Identify which cell holds the provided text, then report its (X, Y) central coordinate. 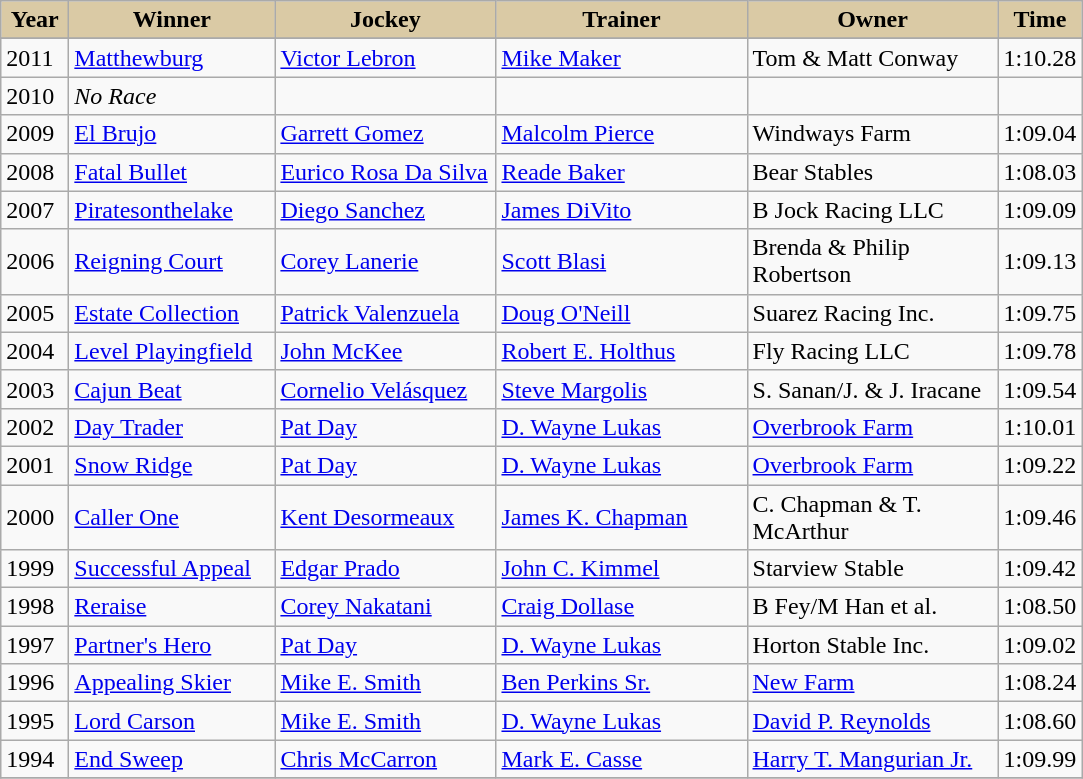
1:09.54 (1040, 389)
Time (1040, 20)
Cornelio Velásquez (386, 389)
1994 (35, 759)
Successful Appeal (172, 569)
1:08.50 (1040, 607)
Caller One (172, 516)
2006 (35, 262)
Partner's Hero (172, 645)
Fly Racing LLC (872, 351)
1:09.09 (1040, 210)
Craig Dollase (622, 607)
End Sweep (172, 759)
1997 (35, 645)
Jockey (386, 20)
No Race (172, 96)
El Brujo (172, 134)
Mike Maker (622, 58)
1:08.24 (1040, 683)
2001 (35, 465)
Mark E. Casse (622, 759)
Reraise (172, 607)
Year (35, 20)
Piratesonthelake (172, 210)
1:09.78 (1040, 351)
Horton Stable Inc. (872, 645)
B Jock Racing LLC (872, 210)
2003 (35, 389)
1998 (35, 607)
Ben Perkins Sr. (622, 683)
Steve Margolis (622, 389)
Owner (872, 20)
Fatal Bullet (172, 172)
Scott Blasi (622, 262)
1:08.03 (1040, 172)
John McKee (386, 351)
B Fey/M Han et al. (872, 607)
1:09.22 (1040, 465)
Diego Sanchez (386, 210)
Brenda & Philip Robertson (872, 262)
1:09.13 (1040, 262)
James K. Chapman (622, 516)
Tom & Matt Conway (872, 58)
1:09.46 (1040, 516)
Reade Baker (622, 172)
1:09.02 (1040, 645)
1995 (35, 721)
Suarez Racing Inc. (872, 313)
2010 (35, 96)
2002 (35, 427)
Reigning Court (172, 262)
Victor Lebron (386, 58)
Estate Collection (172, 313)
2000 (35, 516)
Doug O'Neill (622, 313)
S. Sanan/J. & J. Iracane (872, 389)
Starview Stable (872, 569)
Snow Ridge (172, 465)
1:10.28 (1040, 58)
Lord Carson (172, 721)
Level Playingfield (172, 351)
2011 (35, 58)
2005 (35, 313)
2004 (35, 351)
1999 (35, 569)
Matthewburg (172, 58)
Malcolm Pierce (622, 134)
Windways Farm (872, 134)
1:09.42 (1040, 569)
2009 (35, 134)
Harry T. Mangurian Jr. (872, 759)
James DiVito (622, 210)
Edgar Prado (386, 569)
1:08.60 (1040, 721)
New Farm (872, 683)
Winner (172, 20)
2007 (35, 210)
Patrick Valenzuela (386, 313)
Corey Lanerie (386, 262)
1:09.04 (1040, 134)
1:09.75 (1040, 313)
Kent Desormeaux (386, 516)
Robert E. Holthus (622, 351)
C. Chapman & T. McArthur (872, 516)
Garrett Gomez (386, 134)
John C. Kimmel (622, 569)
1:09.99 (1040, 759)
2008 (35, 172)
Bear Stables (872, 172)
Trainer (622, 20)
Appealing Skier (172, 683)
1:10.01 (1040, 427)
Eurico Rosa Da Silva (386, 172)
Corey Nakatani (386, 607)
David P. Reynolds (872, 721)
Day Trader (172, 427)
Chris McCarron (386, 759)
1996 (35, 683)
Cajun Beat (172, 389)
